Provide the (x, y) coordinate of the cell's center where the given text is located.  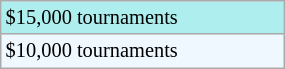
$10,000 tournaments (142, 51)
$15,000 tournaments (142, 17)
